Output the (X, Y) coordinate of the center of the cell containing the given text.  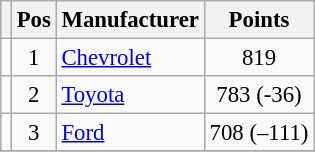
Chevrolet (130, 58)
Points (259, 20)
Pos (34, 20)
2 (34, 95)
783 (-36) (259, 95)
819 (259, 58)
Ford (130, 133)
Manufacturer (130, 20)
708 (–111) (259, 133)
1 (34, 58)
3 (34, 133)
Toyota (130, 95)
